Extract the (x, y) coordinate from the center of the cell holding the provided text.  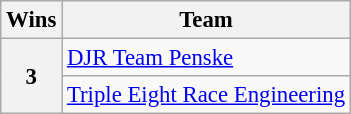
Wins (32, 20)
Triple Eight Race Engineering (206, 95)
Team (206, 20)
DJR Team Penske (206, 58)
3 (32, 76)
